Output the [X, Y] coordinate of the center of the cell containing the given text.  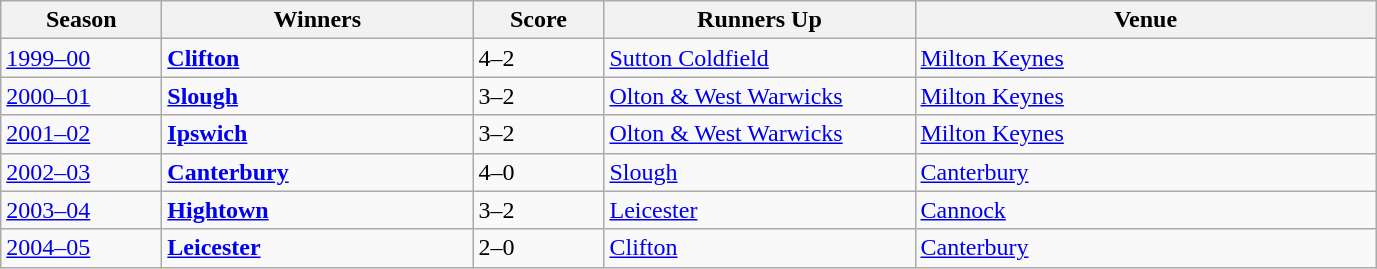
1999–00 [82, 58]
Cannock [1146, 210]
Hightown [318, 210]
Sutton Coldfield [760, 58]
Winners [318, 20]
2–0 [538, 248]
4–2 [538, 58]
4–0 [538, 172]
2002–03 [82, 172]
Ipswich [318, 134]
2004–05 [82, 248]
Season [82, 20]
2003–04 [82, 210]
Venue [1146, 20]
Score [538, 20]
2000–01 [82, 96]
2001–02 [82, 134]
Runners Up [760, 20]
